Pinpoint the cell where the given text exists, returning its [x, y] midpoint coordinate. 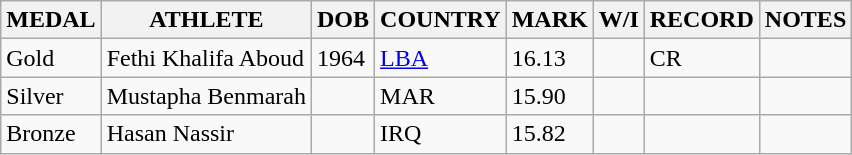
DOB [344, 20]
LBA [441, 58]
Silver [51, 96]
MEDAL [51, 20]
MARK [550, 20]
1964 [344, 58]
W/I [618, 20]
Mustapha Benmarah [206, 96]
16.13 [550, 58]
ATHLETE [206, 20]
NOTES [805, 20]
Bronze [51, 134]
COUNTRY [441, 20]
Hasan Nassir [206, 134]
RECORD [702, 20]
MAR [441, 96]
Gold [51, 58]
15.82 [550, 134]
15.90 [550, 96]
CR [702, 58]
Fethi Khalifa Aboud [206, 58]
IRQ [441, 134]
